Scan for the cell matching the given text and deliver its (X, Y) coordinate at center. 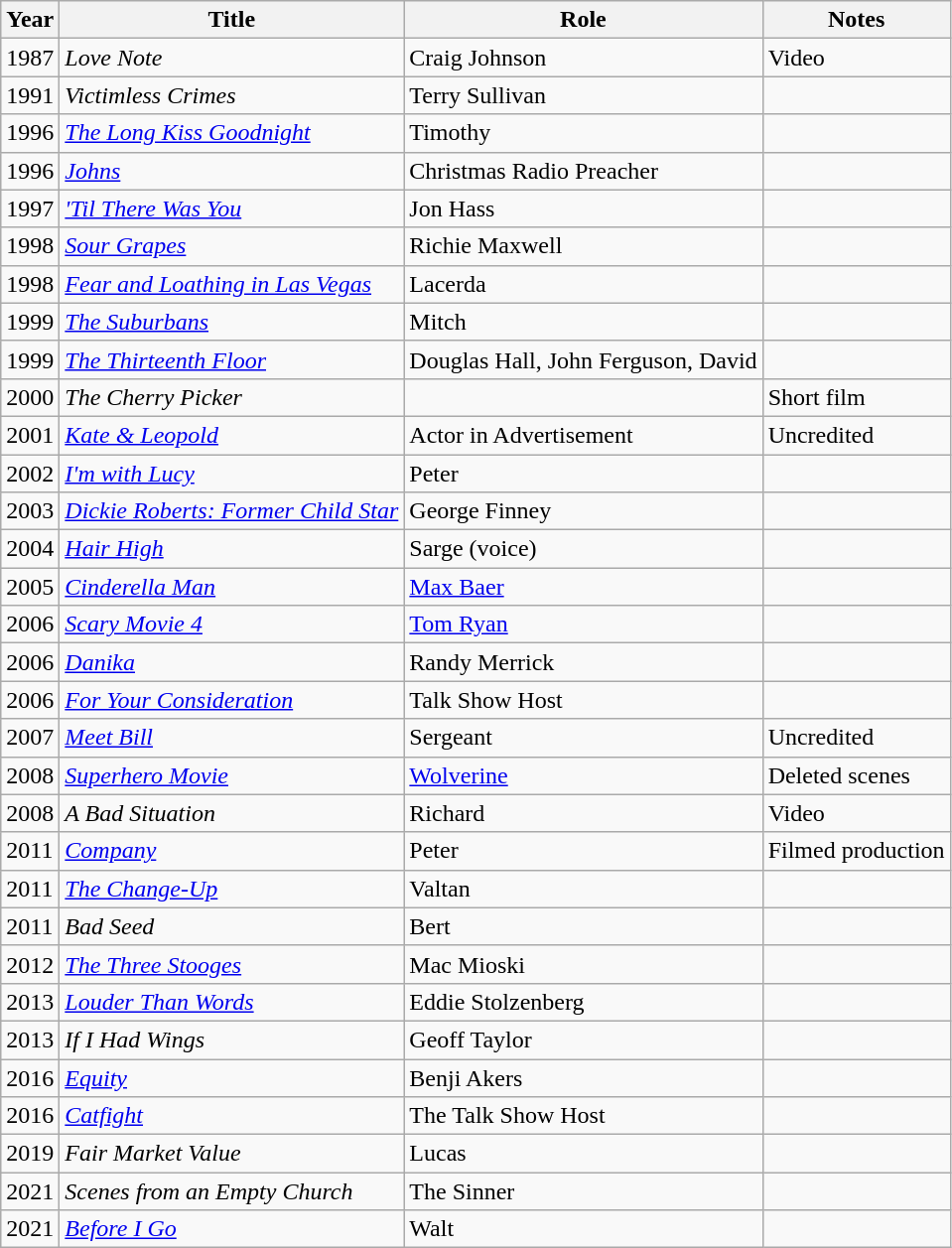
Christmas Radio Preacher (584, 171)
George Finney (584, 511)
Craig Johnson (584, 58)
1987 (30, 58)
Benji Akers (584, 1077)
I'm with Lucy (232, 474)
2005 (30, 587)
2003 (30, 511)
Geoff Taylor (584, 1040)
Filmed production (856, 851)
Jon Hass (584, 208)
The Talk Show Host (584, 1116)
Love Note (232, 58)
2004 (30, 549)
2019 (30, 1154)
Eddie Stolzenberg (584, 1002)
The Three Stooges (232, 964)
Actor in Advertisement (584, 435)
Kate & Leopold (232, 435)
Lucas (584, 1154)
Walt (584, 1229)
Title (232, 20)
For Your Consideration (232, 700)
Tom Ryan (584, 624)
Victimless Crimes (232, 95)
The Long Kiss Goodnight (232, 133)
If I Had Wings (232, 1040)
1997 (30, 208)
Meet Bill (232, 738)
Lacerda (584, 284)
Year (30, 20)
Scenes from an Empty Church (232, 1191)
Deleted scenes (856, 775)
2001 (30, 435)
Randy Merrick (584, 662)
Cinderella Man (232, 587)
Company (232, 851)
Bad Seed (232, 926)
2007 (30, 738)
Before I Go (232, 1229)
Sarge (voice) (584, 549)
Johns (232, 171)
Terry Sullivan (584, 95)
Mac Mioski (584, 964)
Douglas Hall, John Ferguson, David (584, 359)
Richard (584, 813)
Max Baer (584, 587)
Sergeant (584, 738)
Role (584, 20)
The Sinner (584, 1191)
Louder Than Words (232, 1002)
2012 (30, 964)
Danika (232, 662)
The Cherry Picker (232, 397)
1991 (30, 95)
Wolverine (584, 775)
Equity (232, 1077)
Fair Market Value (232, 1154)
2000 (30, 397)
The Suburbans (232, 322)
The Change-Up (232, 889)
Superhero Movie (232, 775)
Hair High (232, 549)
Richie Maxwell (584, 246)
Sour Grapes (232, 246)
The Thirteenth Floor (232, 359)
A Bad Situation (232, 813)
Mitch (584, 322)
'Til There Was You (232, 208)
Scary Movie 4 (232, 624)
Talk Show Host (584, 700)
2002 (30, 474)
Notes (856, 20)
Short film (856, 397)
Dickie Roberts: Former Child Star (232, 511)
Bert (584, 926)
Timothy (584, 133)
Valtan (584, 889)
Catfight (232, 1116)
Fear and Loathing in Las Vegas (232, 284)
